Determine the (x, y) coordinate at the center of the cell enclosing the given text.  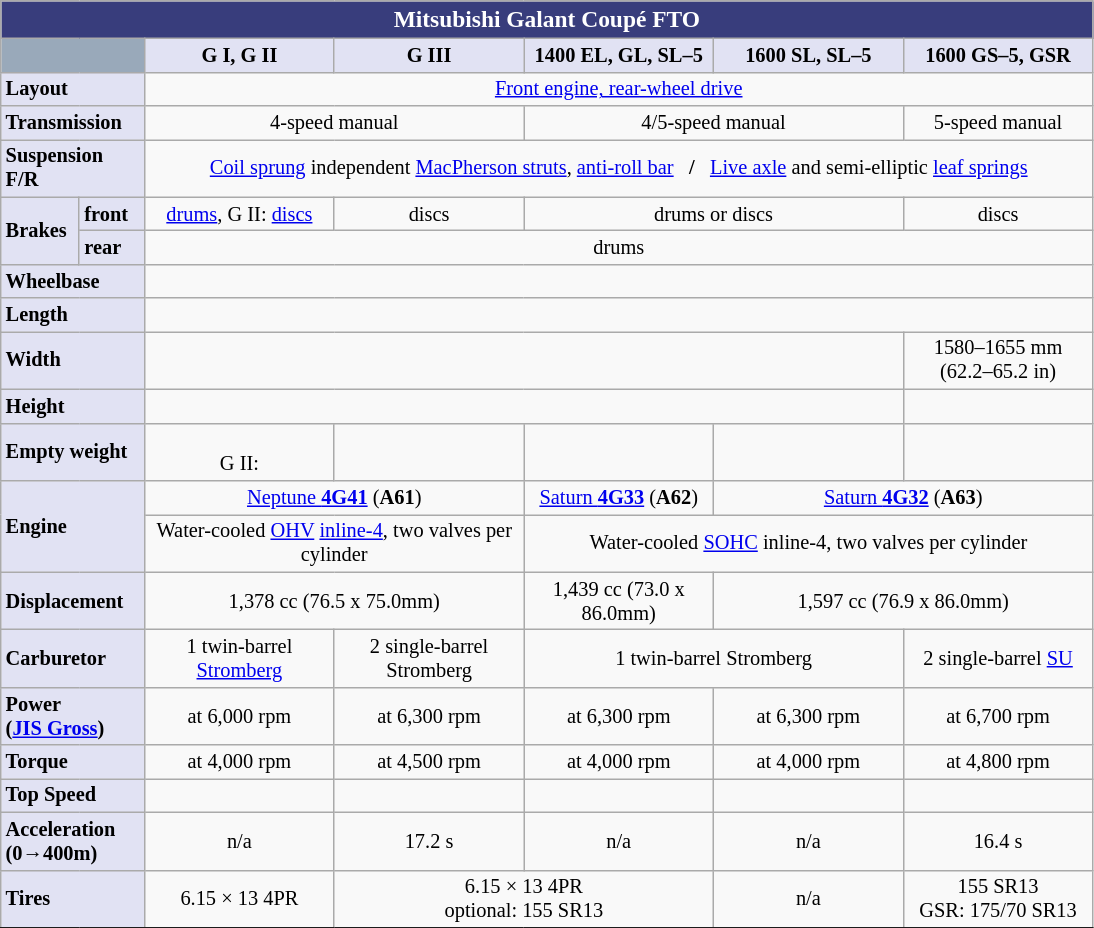
155 SR13GSR: 175/70 SR13 (998, 899)
Water-cooled OHV inline-4, two valves per cylinder (334, 543)
G II: (240, 452)
Displacement (73, 601)
drums or discs (714, 214)
5-speed manual (998, 123)
1,378 cc (76.5 x 75.0mm) (334, 601)
Saturn 4G33 (A62) (619, 497)
1600 GS–5, GSR (998, 55)
Water-cooled SOHC inline-4, two valves per cylinder (808, 543)
Brakes (40, 230)
17.2 s (429, 841)
Length (73, 315)
2 single-barrel SU (998, 658)
rear (112, 247)
Suspension F/R (73, 168)
1580–1655 mm(62.2–65.2 in) (998, 360)
1,439 cc (73.0 x 86.0mm) (619, 601)
Width (73, 360)
Carburetor (73, 658)
at 4,800 rpm (998, 762)
16.4 s (998, 841)
drums (619, 247)
Front engine, rear-wheel drive (619, 89)
drums, G II: discs (240, 214)
Layout (73, 89)
1600 SL, SL–5 (809, 55)
Height (73, 406)
at 6,000 rpm (240, 716)
G III (429, 55)
1,597 cc (76.9 x 86.0mm) (904, 601)
Transmission (73, 123)
6.15 × 13 4PRoptional: 155 SR13 (524, 899)
Coil sprung independent MacPherson struts, anti-roll bar / Live axle and semi-elliptic leaf springs (619, 168)
front (112, 214)
Mitsubishi Galant Coupé FTO (547, 19)
Empty weight (73, 452)
1400 EL, GL, SL–5 (619, 55)
at 6,700 rpm (998, 716)
Tires (73, 899)
4-speed manual (334, 123)
6.15 × 13 4PR (240, 899)
4/5-speed manual (714, 123)
Top Speed (73, 795)
G I, G II (240, 55)
Torque (73, 762)
at 4,500 rpm (429, 762)
Neptune 4G41 (A61) (334, 497)
Acceleration (0→400m) (73, 841)
Engine (73, 526)
2 single-barrel Stromberg (429, 658)
Power (JIS Gross) (73, 716)
Saturn 4G32 (A63) (904, 497)
Wheelbase (73, 281)
